Output the (x, y) coordinate of the center of the cell containing the given text.  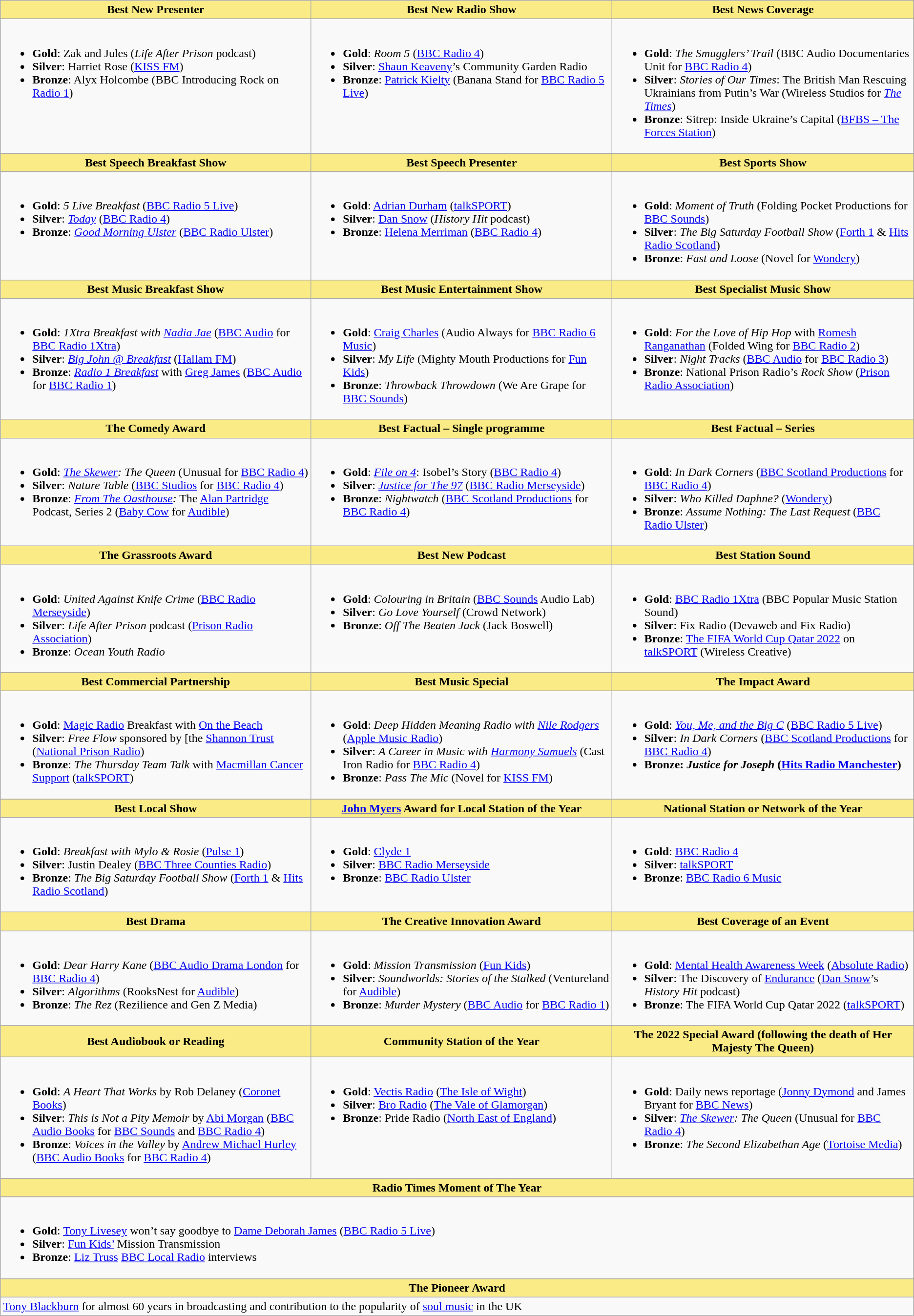
The Comedy Award (156, 429)
Best Drama (156, 922)
Best Factual – Single programme (462, 429)
Best Commercial Partnership (156, 681)
Best New Presenter (156, 10)
Best Music Entertainment Show (462, 289)
Radio Times Moment of The Year (457, 1188)
Gold: Clyde 1Silver: BBC Radio MerseysideBronze: BBC Radio Ulster (462, 865)
Best Factual – Series (763, 429)
Gold: Room 5 (BBC Radio 4)Silver: Shaun Keaveny’s Community Garden RadioBronze: Patrick Kielty (Banana Stand for BBC Radio 5 Live) (462, 86)
Best New Podcast (462, 555)
Best Coverage of an Event (763, 922)
Best Music Special (462, 681)
Gold: BBC Radio 4Silver: talkSPORTBronze: BBC Radio 6 Music (763, 865)
The Pioneer Award (457, 1288)
Best New Radio Show (462, 10)
Gold: Dear Harry Kane (BBC Audio Drama London for BBC Radio 4)Silver: Algorithms (RooksNest for Audible)Bronze: The Rez (Rezilience and Gen Z Media) (156, 978)
Gold: United Against Knife Crime (BBC Radio Merseyside)Silver: Life After Prison podcast (Prison Radio Association)Bronze: Ocean Youth Radio (156, 618)
Gold: Colouring in Britain (BBC Sounds Audio Lab)Silver: Go Love Yourself (Crowd Network)Bronze: Off The Beaten Jack (Jack Boswell) (462, 618)
Gold: Vectis Radio (The Isle of Wight)Silver: Bro Radio (The Vale of Glamorgan)Bronze: Pride Radio (North East of England) (462, 1118)
Best Audiobook or Reading (156, 1042)
John Myers Award for Local Station of the Year (462, 808)
Gold: Adrian Durham (talkSPORT)Silver: Dan Snow (History Hit podcast)Bronze: Helena Merriman (BBC Radio 4) (462, 226)
Best News Coverage (763, 10)
Gold: 5 Live Breakfast (BBC Radio 5 Live)Silver: Today (BBC Radio 4)Bronze: Good Morning Ulster (BBC Radio Ulster) (156, 226)
Best Music Breakfast Show (156, 289)
Community Station of the Year (462, 1042)
Best Specialist Music Show (763, 289)
National Station or Network of the Year (763, 808)
Best Local Show (156, 808)
The 2022 Special Award (following the death of Her Majesty The Queen) (763, 1042)
Tony Blackburn for almost 60 years in broadcasting and contribution to the popularity of soul music in the UK (457, 1306)
Best Sports Show (763, 163)
Best Station Sound (763, 555)
The Creative Innovation Award (462, 922)
Best Speech Breakfast Show (156, 163)
Best Speech Presenter (462, 163)
The Grassroots Award (156, 555)
The Impact Award (763, 681)
Gold: Zak and Jules (Life After Prison podcast)Silver: Harriet Rose (KISS FM)Bronze: Alyx Holcombe (BBC Introducing Rock on Radio 1) (156, 86)
